Determine the [x, y] coordinate at the center of the cell enclosing the given text.  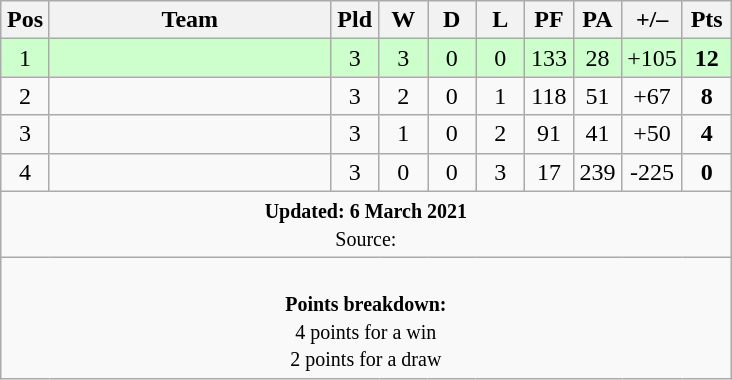
-225 [652, 172]
+/– [652, 20]
91 [550, 134]
Updated: 6 March 2021Source: [366, 224]
8 [706, 96]
Team [190, 20]
133 [550, 58]
PF [550, 20]
Pts [706, 20]
D [452, 20]
Points breakdown:4 points for a win2 points for a draw [366, 318]
L [500, 20]
W [404, 20]
+105 [652, 58]
17 [550, 172]
PA [598, 20]
118 [550, 96]
41 [598, 134]
Pld [354, 20]
239 [598, 172]
Pos [26, 20]
+50 [652, 134]
12 [706, 58]
+67 [652, 96]
51 [598, 96]
28 [598, 58]
